Pinpoint the cell where the given text exists, returning its (X, Y) midpoint coordinate. 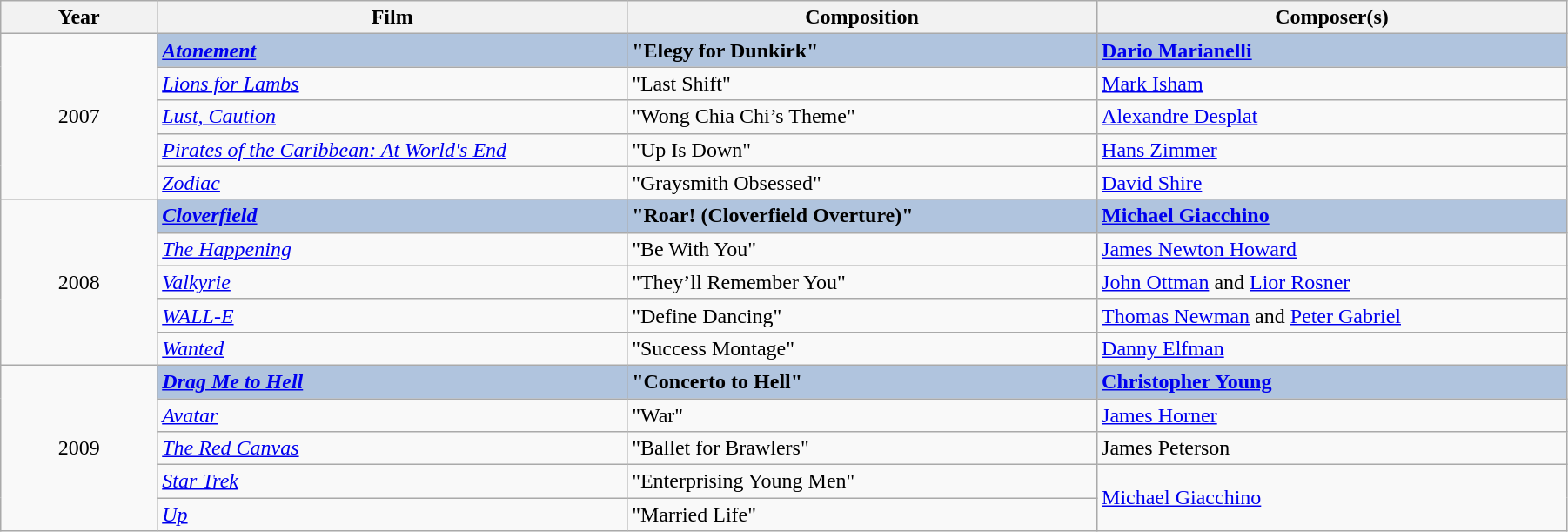
"Wong Chia Chi’s Theme" (862, 117)
WALL-E (392, 315)
James Newton Howard (1332, 249)
Drag Me to Hell (392, 381)
Danny Elfman (1332, 348)
James Peterson (1332, 448)
Year (79, 17)
"Married Life" (862, 515)
David Shire (1332, 183)
"Roar! (Cloverfield Overture)" (862, 216)
Film (392, 17)
Hans Zimmer (1332, 150)
"Ballet for Brawlers" (862, 448)
Thomas Newman and Peter Gabriel (1332, 315)
"Define Dancing" (862, 315)
Alexandre Desplat (1332, 117)
"Up Is Down" (862, 150)
James Horner (1332, 415)
Mark Isham (1332, 84)
Star Trek (392, 481)
"Concerto to Hell" (862, 381)
"Last Shift" (862, 84)
"War" (862, 415)
Avatar (392, 415)
Christopher Young (1332, 381)
"Graysmith Obsessed" (862, 183)
Cloverfield (392, 216)
Composer(s) (1332, 17)
"Elegy for Dunkirk" (862, 51)
"Be With You" (862, 249)
Up (392, 515)
"Success Montage" (862, 348)
Lust, Caution (392, 117)
The Happening (392, 249)
Zodiac (392, 183)
Lions for Lambs (392, 84)
2009 (79, 448)
Valkyrie (392, 282)
"Enterprising Young Men" (862, 481)
Pirates of the Caribbean: At World's End (392, 150)
Composition (862, 17)
"They’ll Remember You" (862, 282)
Dario Marianelli (1332, 51)
Atonement (392, 51)
Wanted (392, 348)
2008 (79, 282)
2007 (79, 117)
John Ottman and Lior Rosner (1332, 282)
The Red Canvas (392, 448)
